Scan for the cell matching the given text and deliver its [X, Y] coordinate at center. 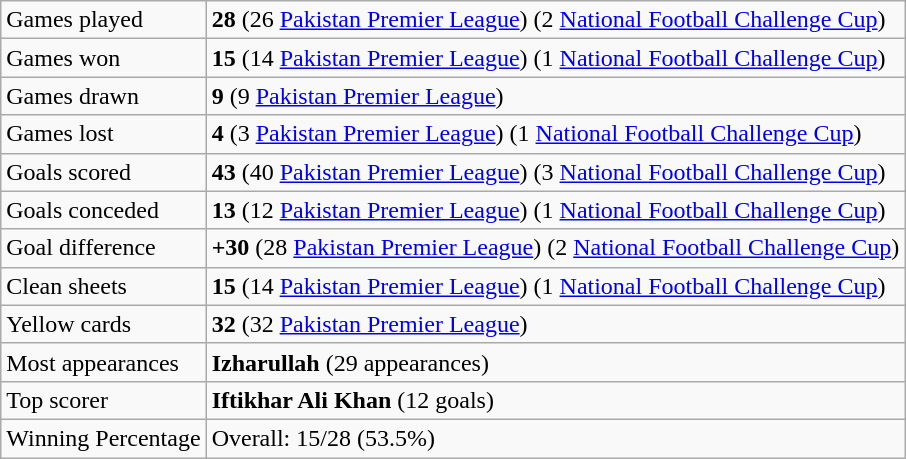
9 (9 Pakistan Premier League) [556, 96]
Games played [104, 20]
Yellow cards [104, 324]
13 (12 Pakistan Premier League) (1 National Football Challenge Cup) [556, 210]
Games drawn [104, 96]
32 (32 Pakistan Premier League) [556, 324]
Clean sheets [104, 286]
Top scorer [104, 400]
28 (26 Pakistan Premier League) (2 National Football Challenge Cup) [556, 20]
Winning Percentage [104, 438]
43 (40 Pakistan Premier League) (3 National Football Challenge Cup) [556, 172]
Iftikhar Ali Khan (12 goals) [556, 400]
+30 (28 Pakistan Premier League) (2 National Football Challenge Cup) [556, 248]
Most appearances [104, 362]
Games lost [104, 134]
4 (3 Pakistan Premier League) (1 National Football Challenge Cup) [556, 134]
Overall: 15/28 (53.5%) [556, 438]
Izharullah (29 appearances) [556, 362]
Goals scored [104, 172]
Games won [104, 58]
Goal difference [104, 248]
Goals conceded [104, 210]
